Provide the [X, Y] coordinate of the cell's center where the given text is located.  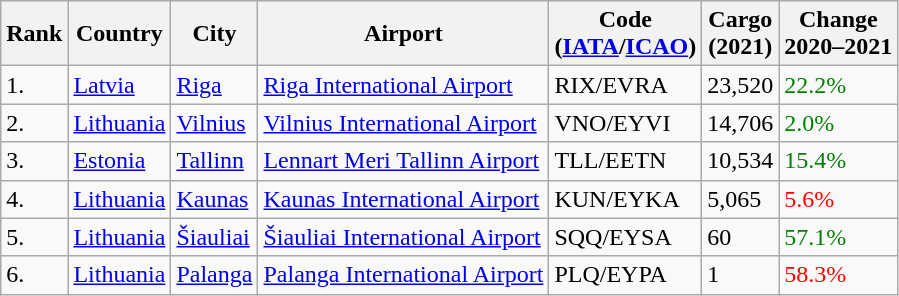
2.0% [838, 123]
Riga [214, 85]
City [214, 34]
Airport [404, 34]
PLQ/EYPA [626, 275]
KUN/EYKA [626, 199]
Vilnius [214, 123]
14,706 [740, 123]
57.1% [838, 237]
1. [34, 85]
3. [34, 161]
4. [34, 199]
5.6% [838, 199]
Palanga [214, 275]
Code(IATA/ICAO) [626, 34]
Cargo(2021) [740, 34]
Šiauliai International Airport [404, 237]
Latvia [120, 85]
5. [34, 237]
10,534 [740, 161]
Šiauliai [214, 237]
60 [740, 237]
23,520 [740, 85]
Rank [34, 34]
Kaunas International Airport [404, 199]
Change2020–2021 [838, 34]
Country [120, 34]
VNO/EYVI [626, 123]
Riga International Airport [404, 85]
2. [34, 123]
Kaunas [214, 199]
Lennart Meri Tallinn Airport [404, 161]
TLL/EETN [626, 161]
Palanga International Airport [404, 275]
RIX/EVRA [626, 85]
Vilnius International Airport [404, 123]
Estonia [120, 161]
Tallinn [214, 161]
58.3% [838, 275]
22.2% [838, 85]
SQQ/EYSA [626, 237]
15.4% [838, 161]
6. [34, 275]
1 [740, 275]
5,065 [740, 199]
